Identify which cell holds the provided text, then report its [X, Y] central coordinate. 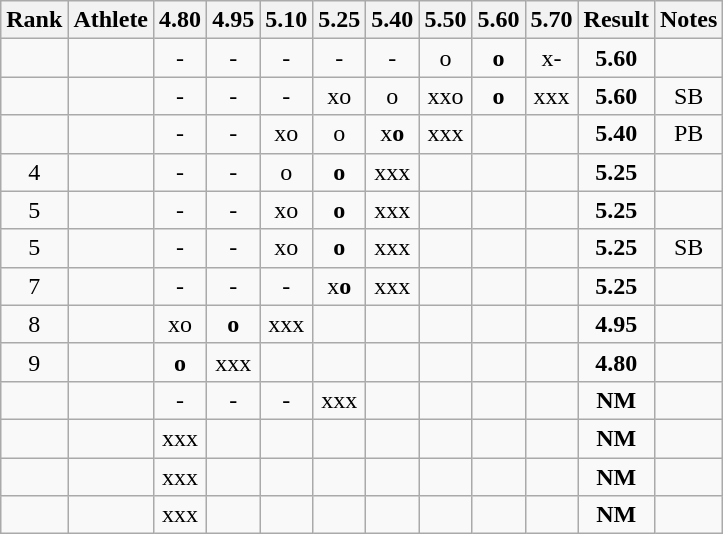
4 [34, 172]
5.50 [446, 20]
Notes [688, 20]
Result [616, 20]
PB [688, 134]
5.10 [286, 20]
Rank [34, 20]
8 [34, 324]
x- [552, 58]
9 [34, 362]
Athlete [111, 20]
xxo [446, 96]
7 [34, 286]
5.70 [552, 20]
